Extract the (x, y) coordinate from the center of the cell holding the provided text.  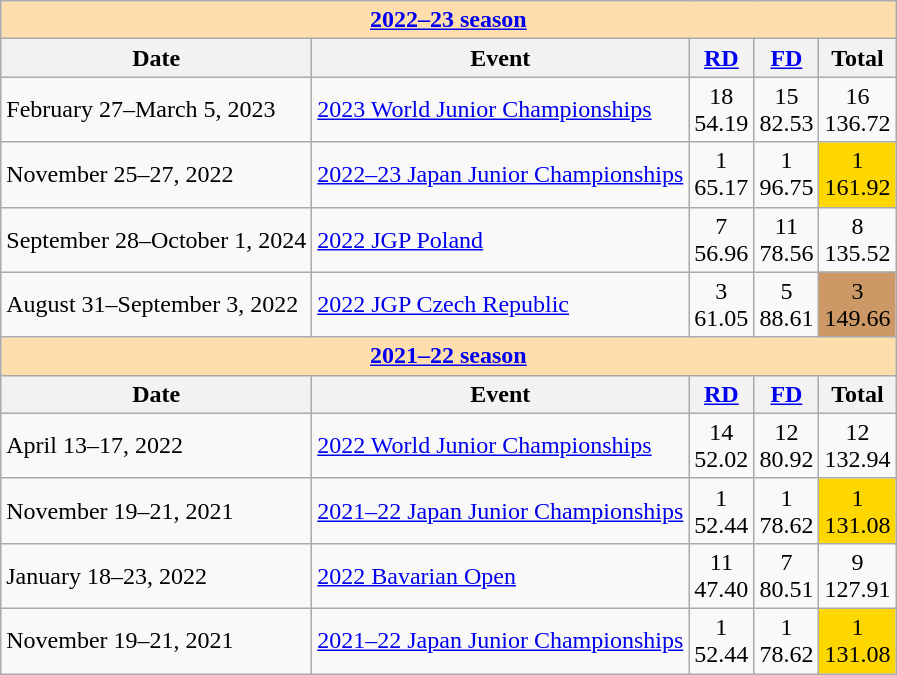
7 80.51 (786, 576)
2022 JGP Poland (500, 240)
2021–22 season (448, 356)
February 27–March 5, 2023 (156, 110)
7 56.96 (722, 240)
November 25–27, 2022 (156, 174)
2022–23 season (448, 20)
April 13–17, 2022 (156, 446)
11 47.40 (722, 576)
2022–23 Japan Junior Championships (500, 174)
16 136.72 (858, 110)
11 78.56 (786, 240)
2023 World Junior Championships (500, 110)
1 161.92 (858, 174)
1 65.17 (722, 174)
1 96.75 (786, 174)
2022 World Junior Championships (500, 446)
15 82.53 (786, 110)
January 18–23, 2022 (156, 576)
3 149.66 (858, 304)
September 28–October 1, 2024 (156, 240)
12 80.92 (786, 446)
9 127.91 (858, 576)
August 31–September 3, 2022 (156, 304)
2022 JGP Czech Republic (500, 304)
18 54.19 (722, 110)
14 52.02 (722, 446)
2022 Bavarian Open (500, 576)
5 88.61 (786, 304)
12 132.94 (858, 446)
3 61.05 (722, 304)
8 135.52 (858, 240)
